Detect which cell encompasses the target text, then output its (x, y) center coordinate. 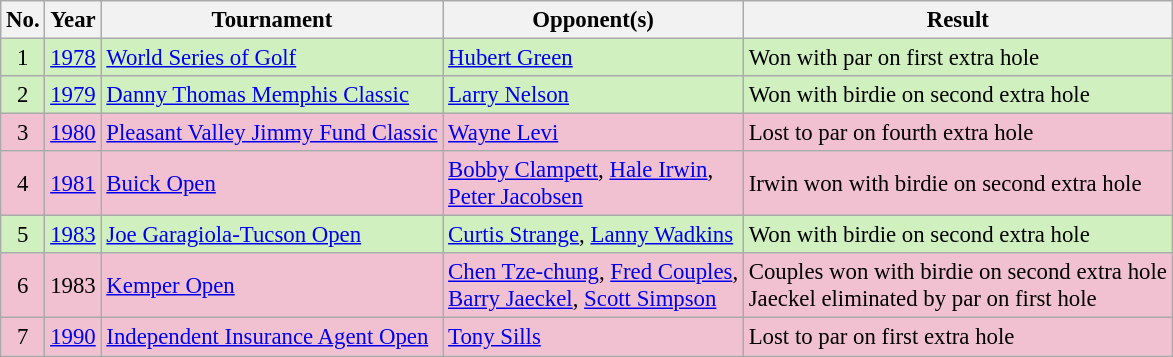
Result (958, 20)
1 (23, 58)
3 (23, 133)
No. (23, 20)
Irwin won with birdie on second extra hole (958, 184)
4 (23, 184)
Bobby Clampett, Hale Irwin, Peter Jacobsen (594, 184)
7 (23, 337)
2 (23, 95)
1978 (73, 58)
1980 (73, 133)
Lost to par on first extra hole (958, 337)
Danny Thomas Memphis Classic (272, 95)
Larry Nelson (594, 95)
Tony Sills (594, 337)
Wayne Levi (594, 133)
Curtis Strange, Lanny Wadkins (594, 235)
Independent Insurance Agent Open (272, 337)
1981 (73, 184)
5 (23, 235)
Joe Garagiola-Tucson Open (272, 235)
6 (23, 286)
Hubert Green (594, 58)
Couples won with birdie on second extra holeJaeckel eliminated by par on first hole (958, 286)
Pleasant Valley Jimmy Fund Classic (272, 133)
Won with par on first extra hole (958, 58)
Year (73, 20)
Tournament (272, 20)
World Series of Golf (272, 58)
1979 (73, 95)
Buick Open (272, 184)
Opponent(s) (594, 20)
Kemper Open (272, 286)
1990 (73, 337)
Chen Tze-chung, Fred Couples, Barry Jaeckel, Scott Simpson (594, 286)
Lost to par on fourth extra hole (958, 133)
